For the text-containing cell, return its midpoint in (x, y) coordinate format. 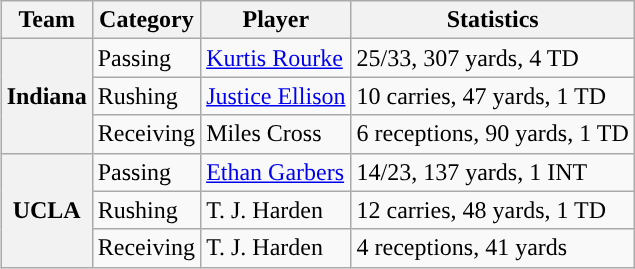
10 carries, 47 yards, 1 TD (492, 96)
Ethan Garbers (276, 172)
Category (146, 20)
UCLA (46, 210)
Kurtis Rourke (276, 58)
Miles Cross (276, 134)
Player (276, 20)
Statistics (492, 20)
Team (46, 20)
Indiana (46, 96)
6 receptions, 90 yards, 1 TD (492, 134)
4 receptions, 41 yards (492, 248)
14/23, 137 yards, 1 INT (492, 172)
12 carries, 48 yards, 1 TD (492, 210)
Justice Ellison (276, 96)
25/33, 307 yards, 4 TD (492, 58)
